Output the (x, y) coordinate of the center of the cell containing the given text.  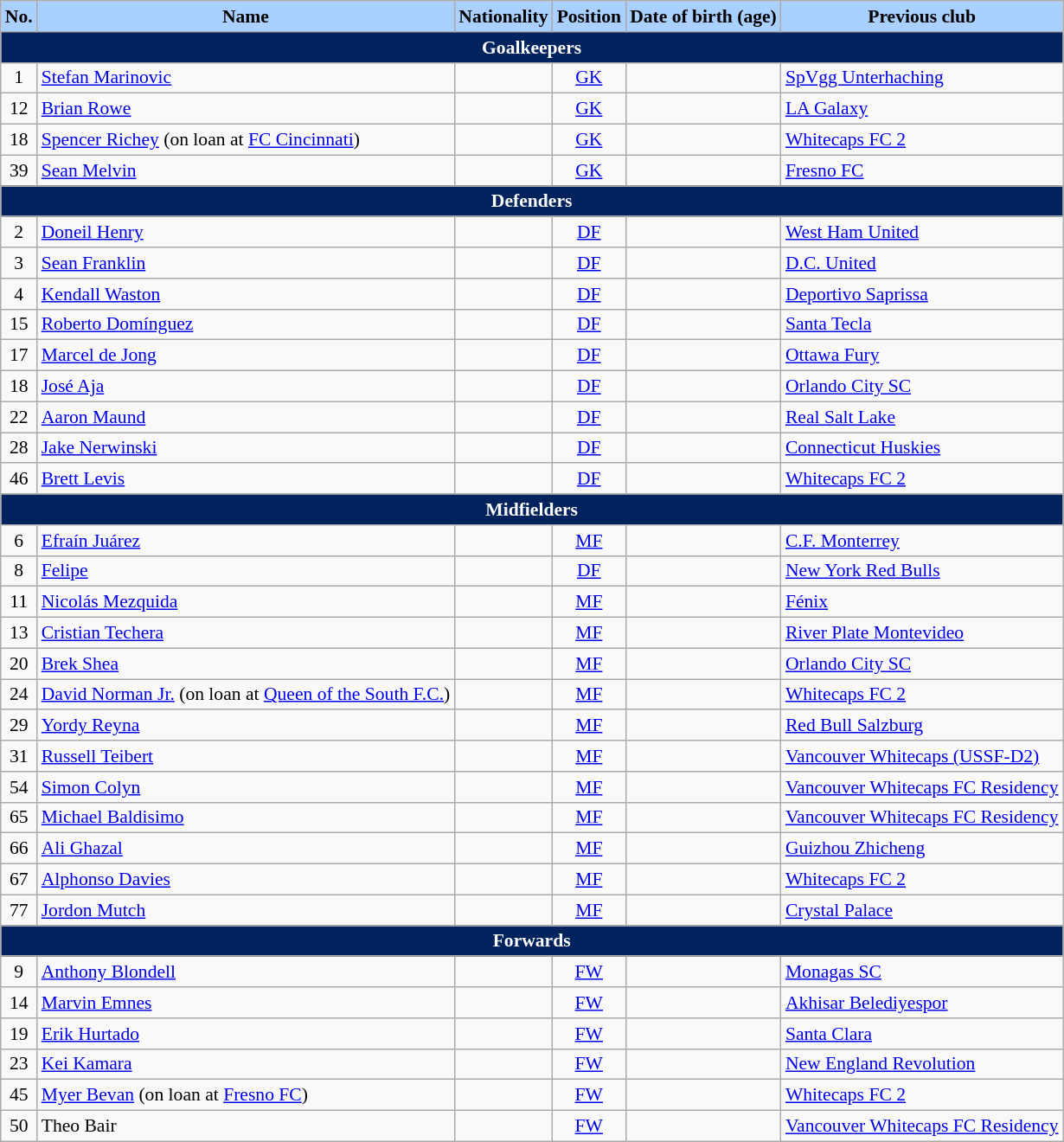
Midfielders (532, 510)
Fresno FC (922, 170)
Name (246, 16)
Ali Ghazal (246, 849)
Doneil Henry (246, 233)
C.F. Monterrey (922, 541)
45 (19, 1095)
Crystal Palace (922, 910)
Forwards (532, 941)
29 (19, 726)
28 (19, 448)
20 (19, 664)
Theo Bair (246, 1126)
23 (19, 1064)
Date of birth (age) (703, 16)
Santa Clara (922, 1034)
Defenders (532, 202)
3 (19, 263)
West Ham United (922, 233)
15 (19, 324)
D.C. United (922, 263)
River Plate Montevideo (922, 633)
39 (19, 170)
New England Revolution (922, 1064)
50 (19, 1126)
José Aja (246, 387)
SpVgg Unterhaching (922, 78)
Simon Colyn (246, 787)
46 (19, 479)
19 (19, 1034)
Spencer Richey (on loan at FC Cincinnati) (246, 140)
66 (19, 849)
Michael Baldisimo (246, 818)
Brek Shea (246, 664)
Sean Melvin (246, 170)
24 (19, 695)
65 (19, 818)
Felipe (246, 571)
Roberto Domínguez (246, 324)
Myer Bevan (on loan at Fresno FC) (246, 1095)
David Norman Jr. (on loan at Queen of the South F.C.) (246, 695)
New York Red Bulls (922, 571)
Vancouver Whitecaps (USSF-D2) (922, 756)
Efraín Juárez (246, 541)
17 (19, 356)
13 (19, 633)
Erik Hurtado (246, 1034)
Nicolás Mezquida (246, 602)
No. (19, 16)
LA Galaxy (922, 109)
Monagas SC (922, 972)
Red Bull Salzburg (922, 726)
9 (19, 972)
Guizhou Zhicheng (922, 849)
1 (19, 78)
Akhisar Belediyespor (922, 1003)
Kendall Waston (246, 294)
Yordy Reyna (246, 726)
Anthony Blondell (246, 972)
Goalkeepers (532, 48)
67 (19, 880)
12 (19, 109)
77 (19, 910)
54 (19, 787)
2 (19, 233)
22 (19, 417)
11 (19, 602)
Real Salt Lake (922, 417)
Kei Kamara (246, 1064)
Marvin Emnes (246, 1003)
Aaron Maund (246, 417)
6 (19, 541)
Deportivo Saprissa (922, 294)
31 (19, 756)
Alphonso Davies (246, 880)
Ottawa Fury (922, 356)
Russell Teibert (246, 756)
Position (589, 16)
Brett Levis (246, 479)
Connecticut Huskies (922, 448)
8 (19, 571)
Previous club (922, 16)
Stefan Marinovic (246, 78)
Marcel de Jong (246, 356)
Brian Rowe (246, 109)
14 (19, 1003)
Jake Nerwinski (246, 448)
Santa Tecla (922, 324)
4 (19, 294)
Fénix (922, 602)
Jordon Mutch (246, 910)
Nationality (503, 16)
Sean Franklin (246, 263)
Cristian Techera (246, 633)
